Identify which cell holds the provided text, then report its [X, Y] central coordinate. 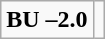
BU –2.0 [47, 19]
